Pinpoint the cell where the given text exists, returning its (X, Y) midpoint coordinate. 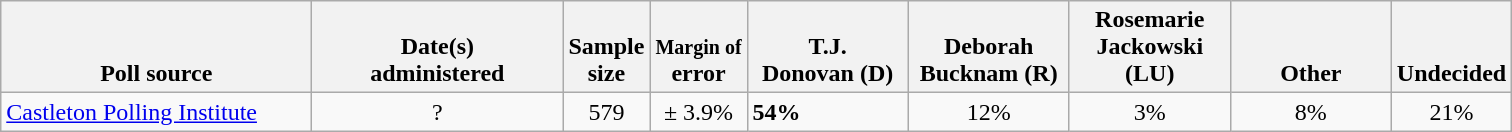
54% (828, 112)
3% (1150, 112)
? (438, 112)
± 3.9% (698, 112)
Castleton Polling Institute (156, 112)
Undecided (1451, 47)
21% (1451, 112)
12% (988, 112)
579 (606, 112)
RosemarieJackowski (LU) (1150, 47)
Date(s)administered (438, 47)
T.J.Donovan (D) (828, 47)
Margin oferror (698, 47)
Other (1310, 47)
DeborahBucknam (R) (988, 47)
Samplesize (606, 47)
Poll source (156, 47)
8% (1310, 112)
